Capture the cell that displays the provided text and extract its [X, Y] central coordinate. 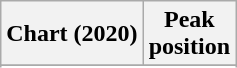
Chart (2020) [72, 34]
Peakposition [189, 34]
